Determine the (X, Y) coordinate at the center of the cell enclosing the given text.  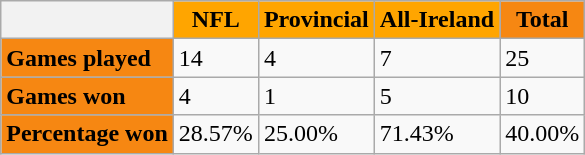
1 (316, 96)
28.57% (216, 134)
5 (436, 96)
All-Ireland (436, 20)
Provincial (316, 20)
25.00% (316, 134)
71.43% (436, 134)
Total (542, 20)
Games played (88, 58)
40.00% (542, 134)
Percentage won (88, 134)
NFL (216, 20)
Games won (88, 96)
25 (542, 58)
7 (436, 58)
14 (216, 58)
10 (542, 96)
